Identify which cell holds the provided text, then report its [x, y] central coordinate. 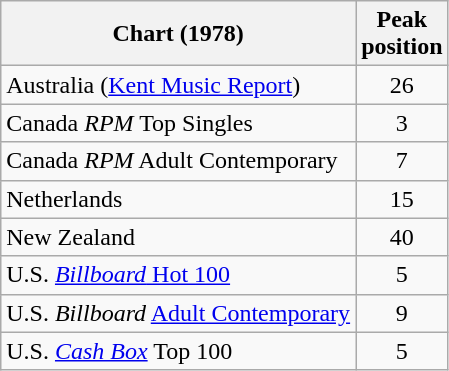
40 [402, 237]
New Zealand [178, 237]
26 [402, 85]
Canada RPM Top Singles [178, 123]
Canada RPM Adult Contemporary [178, 161]
7 [402, 161]
U.S. Cash Box Top 100 [178, 351]
Chart (1978) [178, 34]
15 [402, 199]
3 [402, 123]
U.S. Billboard Adult Contemporary [178, 313]
Australia (Kent Music Report) [178, 85]
9 [402, 313]
Netherlands [178, 199]
Peakposition [402, 34]
U.S. Billboard Hot 100 [178, 275]
